Find where the given text appears and provide that cell's center as [X, Y] coordinate. 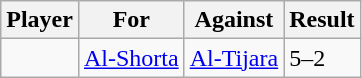
For [131, 20]
Al-Tijara [234, 58]
Al-Shorta [131, 58]
Player [40, 20]
5–2 [322, 58]
Against [234, 20]
Result [322, 20]
